Locate the cell with the specified text and output its (X, Y) center coordinate. 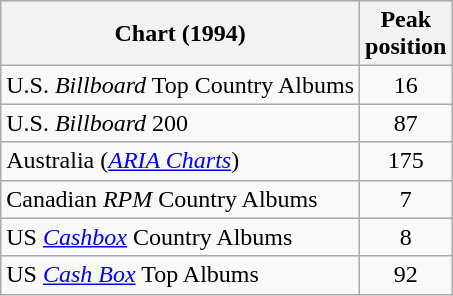
175 (406, 161)
8 (406, 237)
7 (406, 199)
Chart (1994) (180, 34)
Canadian RPM Country Albums (180, 199)
Peakposition (406, 34)
US Cashbox Country Albums (180, 237)
92 (406, 275)
US Cash Box Top Albums (180, 275)
16 (406, 85)
U.S. Billboard 200 (180, 123)
87 (406, 123)
U.S. Billboard Top Country Albums (180, 85)
Australia (ARIA Charts) (180, 161)
